Pinpoint the cell where the given text exists, returning its (x, y) midpoint coordinate. 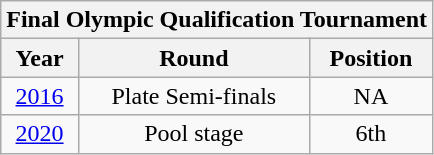
Pool stage (194, 134)
Position (370, 58)
6th (370, 134)
NA (370, 96)
Plate Semi-finals (194, 96)
Round (194, 58)
2020 (40, 134)
Final Olympic Qualification Tournament (217, 20)
Year (40, 58)
2016 (40, 96)
